Pinpoint the cell where the given text exists, returning its (X, Y) midpoint coordinate. 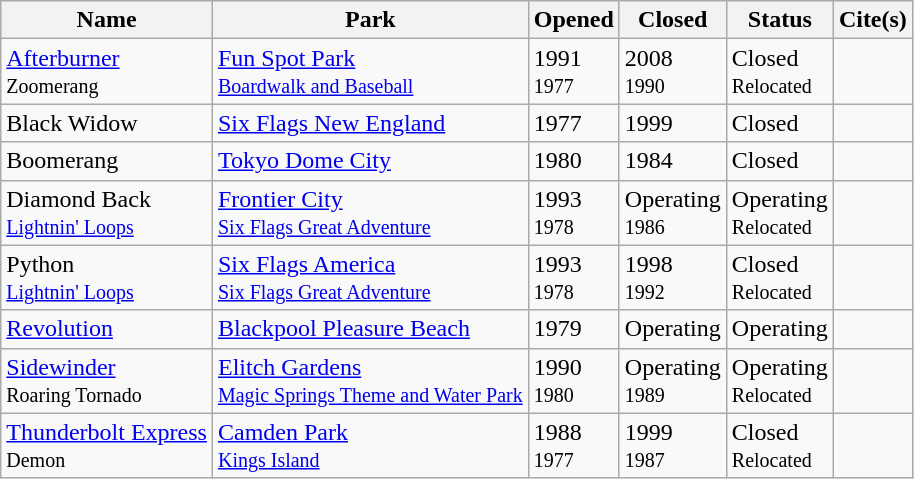
19901980 (574, 380)
1980 (574, 161)
Elitch GardensMagic Springs Theme and Water Park (370, 380)
Operating1986 (672, 212)
Diamond BackLightnin' Loops (107, 212)
1984 (672, 161)
19991987 (672, 446)
PythonLightnin' Loops (107, 278)
Blackpool Pleasure Beach (370, 329)
1999 (672, 123)
19911977 (574, 72)
Fun Spot ParkBoardwalk and Baseball (370, 72)
19981992 (672, 278)
20081990 (672, 72)
Boomerang (107, 161)
Park (370, 20)
Tokyo Dome City (370, 161)
Cite(s) (872, 20)
Status (780, 20)
Name (107, 20)
1979 (574, 329)
SidewinderRoaring Tornado (107, 380)
Opened (574, 20)
Camden ParkKings Island (370, 446)
1977 (574, 123)
Operating1989 (672, 380)
Revolution (107, 329)
Frontier CitySix Flags Great Adventure (370, 212)
19881977 (574, 446)
Six Flags AmericaSix Flags Great Adventure (370, 278)
Black Widow (107, 123)
Thunderbolt ExpressDemon (107, 446)
Six Flags New England (370, 123)
AfterburnerZoomerang (107, 72)
